For the text-containing cell, return its midpoint in (X, Y) coordinate format. 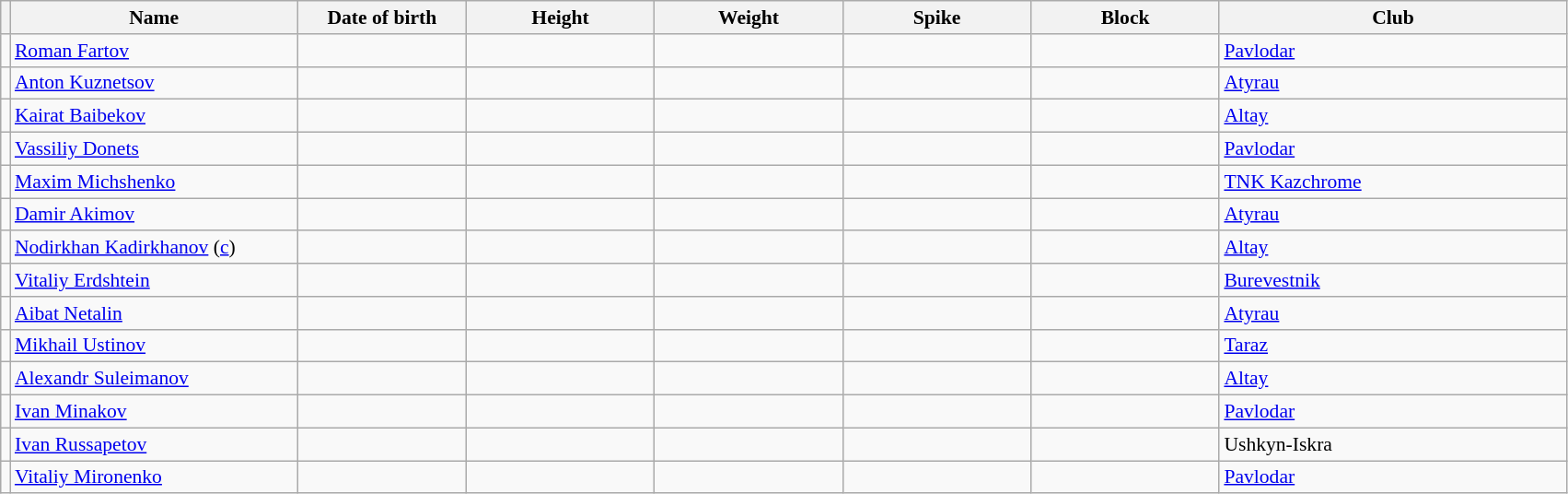
Weight (749, 18)
Block (1125, 18)
Spike (937, 18)
Anton Kuznetsov (155, 83)
Club (1392, 18)
Burevestnik (1392, 280)
Ushkyn-Iskra (1392, 444)
Kairat Baibekov (155, 116)
Vitaliy Erdshtein (155, 280)
Vassiliy Donets (155, 149)
Ivan Russapetov (155, 444)
Taraz (1392, 346)
TNK Kazchrome (1392, 182)
Vitaliy Mironenko (155, 477)
Damir Akimov (155, 215)
Alexandr Suleimanov (155, 379)
Mikhail Ustinov (155, 346)
Nodirkhan Kadirkhanov (c) (155, 248)
Roman Fartov (155, 51)
Name (155, 18)
Height (560, 18)
Aibat Netalin (155, 313)
Date of birth (381, 18)
Ivan Minakov (155, 412)
Maxim Michshenko (155, 182)
